Capture the cell that displays the provided text and extract its [X, Y] central coordinate. 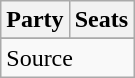
Source [68, 58]
Party [35, 20]
Seats [101, 20]
